Detect which cell encompasses the target text, then output its (x, y) center coordinate. 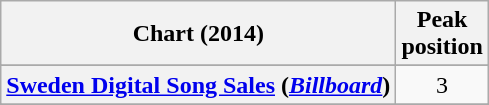
Peakposition (442, 34)
Chart (2014) (198, 34)
Sweden Digital Song Sales (Billboard) (198, 85)
3 (442, 85)
